Detect which cell encompasses the target text, then output its (X, Y) center coordinate. 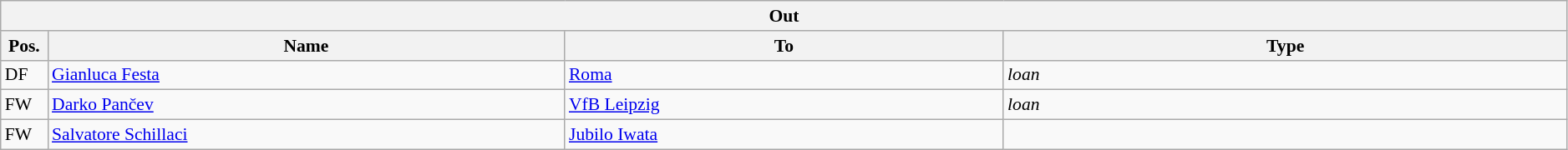
Out (784, 16)
VfB Leipzig (784, 105)
DF (24, 75)
Type (1285, 46)
Name (306, 46)
Pos. (24, 46)
Jubilo Iwata (784, 135)
Salvatore Schillaci (306, 135)
Darko Pančev (306, 105)
Gianluca Festa (306, 75)
To (784, 46)
Roma (784, 75)
